Scan for the cell matching the given text and deliver its [X, Y] coordinate at center. 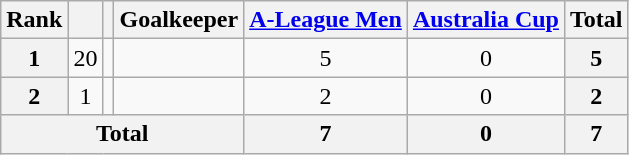
20 [86, 58]
A-League Men [326, 20]
Australia Cup [486, 20]
Rank [34, 20]
Goalkeeper [179, 20]
